Provide the (X, Y) coordinate of the cell's center where the given text is located.  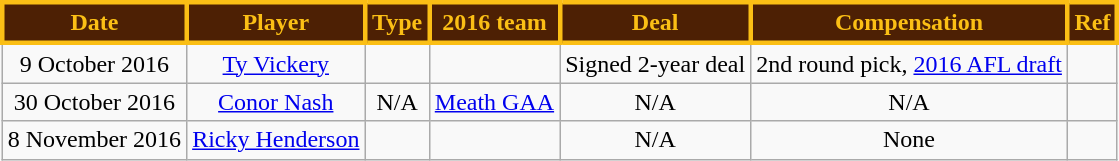
None (910, 140)
Deal (656, 22)
2016 team (494, 22)
Conor Nash (276, 102)
Meath GAA (494, 102)
Date (94, 22)
Ref (1092, 22)
Type (397, 22)
Ty Vickery (276, 63)
Ricky Henderson (276, 140)
Signed 2-year deal (656, 63)
2nd round pick, 2016 AFL draft (910, 63)
Compensation (910, 22)
30 October 2016 (94, 102)
8 November 2016 (94, 140)
9 October 2016 (94, 63)
Player (276, 22)
